For the text-containing cell, return its midpoint in (x, y) coordinate format. 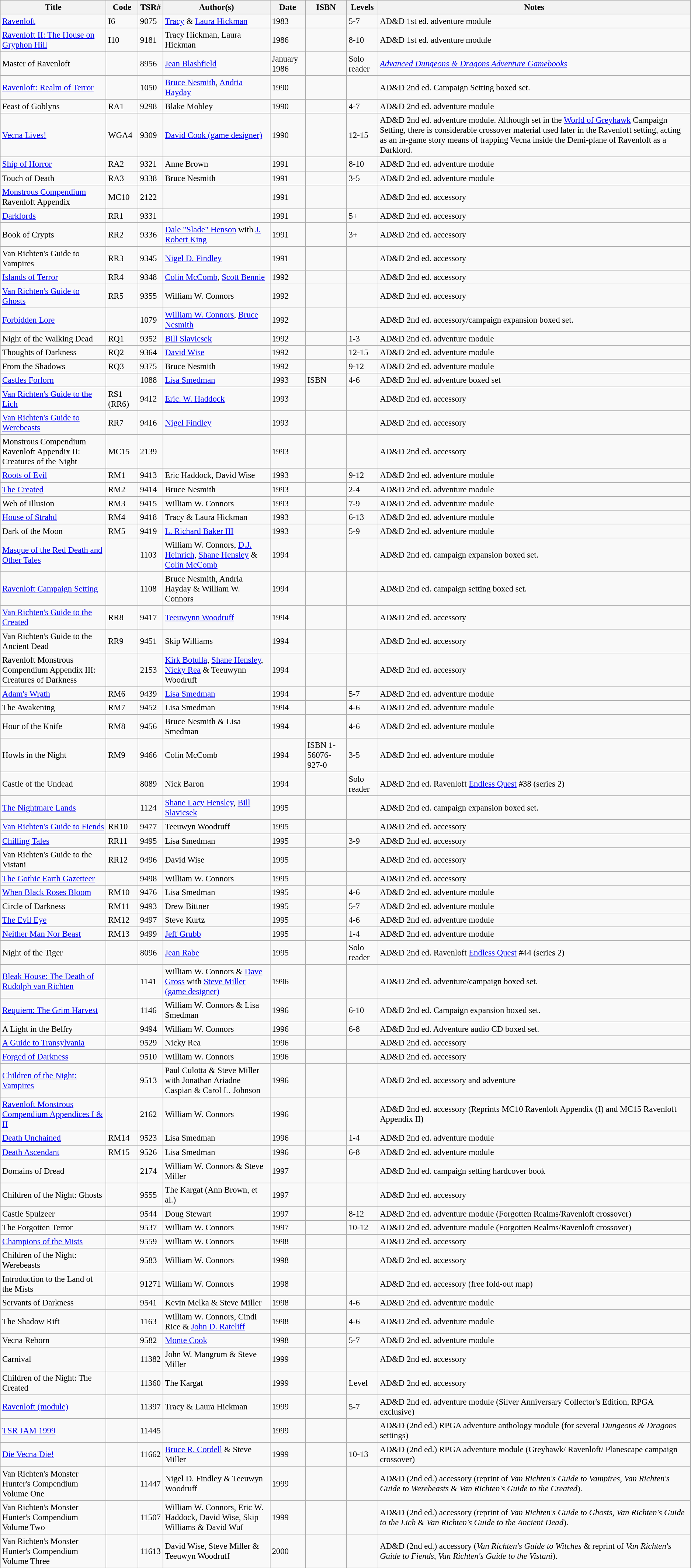
9476 (151, 892)
9477 (151, 827)
9416 (151, 423)
January 1986 (288, 64)
2000 (288, 1551)
Children of the Night: Vampires (53, 1080)
Carnival (53, 1359)
9375 (151, 367)
Night of the Tiger (53, 953)
9541 (151, 1303)
Title (53, 7)
Circle of Darkness (53, 906)
The Shadow Rift (53, 1322)
AD&D 2nd ed. accessory (free fold-out map) (534, 1284)
Vecna Lives! (53, 136)
6-10 (362, 1010)
Bruce Nesmith, Andria Hayday & William W. Connors (216, 589)
William W. Connors, Cindi Rice & John D. Rateliff (216, 1322)
9413 (151, 476)
Van Richten's Guide to the Vistani (53, 859)
RR11 (122, 841)
The Kargat (Ann Brown, et al.) (216, 1195)
RR12 (122, 859)
Eric. W. Haddock (216, 399)
9298 (151, 107)
RM7 (122, 708)
9456 (151, 726)
9451 (151, 641)
AD&D 2nd ed. campaign setting boxed set. (534, 589)
RM2 (122, 489)
9537 (151, 1228)
9496 (151, 859)
6-13 (362, 517)
11360 (151, 1383)
AD&D (2nd ed.) RPGA adventure anthology module (for several Dungeons & Dragons settings) (534, 1431)
Masque of the Red Death and Other Tales (53, 555)
Adam's Wrath (53, 694)
11662 (151, 1454)
Death Unchained (53, 1138)
5+ (362, 216)
David Wise, Steve Miller & Teeuwyn Woodruff (216, 1551)
John W. Mangrum & Steve Miller (216, 1359)
Skip Williams (216, 641)
1163 (151, 1322)
AD&D 2nd ed. Adventure audio CD boxed set. (534, 1029)
AD&D (2nd ed.) RPGA adventure module (Greyhawk/ Ravenloft/ Planescape campaign crossover) (534, 1454)
9513 (151, 1080)
RM11 (122, 906)
9417 (151, 617)
Vecna Reborn (53, 1340)
1088 (151, 380)
AD&D (2nd ed.) accessory (reprint of Van Richten's Guide to Vampires, Van Richten's Guide to Werebeasts & Van Richten's Guide to the Created). (534, 1484)
Ravenloft (53, 21)
RQ1 (122, 339)
Feast of Goblyns (53, 107)
9583 (151, 1260)
9331 (151, 216)
2162 (151, 1114)
Monstrous Compendium Ravenloft Appendix (53, 197)
A Light in the Belfry (53, 1029)
8-12 (362, 1214)
9495 (151, 841)
1050 (151, 88)
AD&D 2nd ed. adventure module (Silver Anniversary Collector's Edition, RPGA exclusive) (534, 1407)
9415 (151, 503)
Monte Cook (216, 1340)
The Forgotten Terror (53, 1228)
8096 (151, 953)
Requiem: The Grim Harvest (53, 1010)
Children of the Night: Werebeasts (53, 1260)
RM1 (122, 476)
9529 (151, 1043)
AD&D 2nd ed. accessory and adventure (534, 1080)
5-9 (362, 531)
Jeff Grubb (216, 934)
2122 (151, 197)
11397 (151, 1407)
Death Ascendant (53, 1152)
Children of the Night: Ghosts (53, 1195)
Colin McComb, Scott Bennie (216, 277)
Level (362, 1383)
Van Richten's Monster Hunter's Compendium Volume One (53, 1484)
Hour of the Knife (53, 726)
9364 (151, 353)
Bill Slavicsek (216, 339)
David Cook (game designer) (216, 136)
9352 (151, 339)
Kevin Melka & Steve Miller (216, 1303)
AD&D 2nd ed. Ravenloft Endless Quest #44 (series 2) (534, 953)
Ravenloft II: The House on Gryphon Hill (53, 40)
Darklords (53, 216)
RR9 (122, 641)
RQ2 (122, 353)
The Kargat (216, 1383)
Van Richten's Guide to Werebeasts (53, 423)
RM4 (122, 517)
1141 (151, 981)
2-4 (362, 489)
Levels (362, 7)
The Created (53, 489)
Notes (534, 7)
Van Richten's Guide to the Ancient Dead (53, 641)
Forged of Darkness (53, 1057)
Code (122, 7)
L. Richard Baker III (216, 531)
Bleak House: The Death of Rudolph van Richten (53, 981)
3+ (362, 235)
Bruce Nesmith & Lisa Smedman (216, 726)
Islands of Terror (53, 277)
The Nightmare Lands (53, 808)
AD&D 2nd ed. Campaign expansion boxed set. (534, 1010)
MC10 (122, 197)
Dale "Slade" Henson with J. Robert King (216, 235)
Tracy Hickman, Laura Hickman (216, 40)
Howls in the Night (53, 755)
Ravenloft (module) (53, 1407)
Eric Haddock, David Wise (216, 476)
RM6 (122, 694)
Advanced Dungeons & Dragons Adventure Gamebooks (534, 64)
RM12 (122, 920)
10-13 (362, 1454)
9493 (151, 906)
RR3 (122, 258)
AD&D 2nd ed. campaign setting hardcover book (534, 1171)
9345 (151, 258)
From the Shadows (53, 367)
91271 (151, 1284)
8089 (151, 784)
2153 (151, 670)
1986 (288, 40)
RM9 (122, 755)
9544 (151, 1214)
Forbidden Lore (53, 320)
9309 (151, 136)
Doug Stewart (216, 1214)
1108 (151, 589)
ISBN 1-56076-927-0 (326, 755)
Shane Lacy Hensley, Bill Slavicsek (216, 808)
AD&D (2nd ed.) accessory (reprint of Van Richten's Guide to Ghosts, Van Richten's Guide to the Lich & Van Richten's Guide to the Ancient Dead). (534, 1517)
9494 (151, 1029)
4-7 (362, 107)
Neither Man Nor Beast (53, 934)
Nigel D. Findley (216, 258)
RS1 (RR6) (122, 399)
2139 (151, 452)
Nick Baron (216, 784)
Night of the Walking Dead (53, 339)
RA2 (122, 164)
AD&D 2nd ed. accessory (Reprints MC10 Ravenloft Appendix (I) and MC15 Ravenloft Appendix II) (534, 1114)
1983 (288, 21)
9418 (151, 517)
9414 (151, 489)
Van Richten's Guide to Ghosts (53, 296)
RR5 (122, 296)
RR1 (122, 216)
9336 (151, 235)
Colin McComb (216, 755)
A Guide to Transylvania (53, 1043)
11382 (151, 1359)
Web of Illusion (53, 503)
WGA4 (122, 136)
Bruce R. Cordell & Steve Miller (216, 1454)
AD&D 2nd ed. accessory/campaign expansion boxed set. (534, 320)
9582 (151, 1340)
Teeuwynn Woodruff (216, 617)
The Awakening (53, 708)
Van Richten's Guide to Vampires (53, 258)
William W. Connors & Lisa Smedman (216, 1010)
9419 (151, 531)
9523 (151, 1138)
Ravenloft: Realm of Terror (53, 88)
Ship of Horror (53, 164)
AD&D 2nd ed. adventure/campaign boxed set. (534, 981)
9510 (151, 1057)
RA1 (122, 107)
9355 (151, 296)
RR8 (122, 617)
9075 (151, 21)
Blake Mobley (216, 107)
9348 (151, 277)
Domains of Dread (53, 1171)
TSR JAM 1999 (53, 1431)
TSR# (151, 7)
William W. Connors, Bruce Nesmith (216, 320)
Date (288, 7)
Van Richten's Monster Hunter's Compendium Volume Three (53, 1551)
9498 (151, 878)
William W. Connors, Eric W. Haddock, David Wise, Skip Williams & David Wuf (216, 1517)
Nigel D. Findley & Teeuwyn Woodruff (216, 1484)
Chilling Tales (53, 841)
RA3 (122, 178)
RM13 (122, 934)
10-12 (362, 1228)
Ravenloft Monstrous Compendium Appendix III: Creatures of Darkness (53, 670)
Author(s) (216, 7)
Touch of Death (53, 178)
Anne Brown (216, 164)
9321 (151, 164)
9338 (151, 178)
2174 (151, 1171)
RR7 (122, 423)
RM14 (122, 1138)
Champions of the Mists (53, 1241)
Bruce Nesmith, Andria Hayday (216, 88)
9499 (151, 934)
William W. Connors & Steve Miller (216, 1171)
8956 (151, 64)
Roots of Evil (53, 476)
Paul Culotta & Steve Miller with Jonathan Ariadne Caspian & Carol L. Johnson (216, 1080)
9439 (151, 694)
Kirk Botulla, Shane Hensley, Nicky Rea & Teeuwynn Woodruff (216, 670)
RR2 (122, 235)
Dark of the Moon (53, 531)
Castles Forlorn (53, 380)
9555 (151, 1195)
Monstrous Compendium Ravenloft Appendix II: Creatures of the Night (53, 452)
Jean Blashfield (216, 64)
The Gothic Earth Gazetteer (53, 878)
I6 (122, 21)
7-9 (362, 503)
1124 (151, 808)
1-3 (362, 339)
William W. Connors, D.J. Heinrich, Shane Hensley & Colin McComb (216, 555)
9181 (151, 40)
Ravenloft Monstrous Compendium Appendices I & II (53, 1114)
9559 (151, 1241)
11507 (151, 1517)
House of Strahd (53, 517)
Master of Ravenloft (53, 64)
Die Vecna Die! (53, 1454)
11613 (151, 1551)
AD&D 2nd ed. adventure boxed set (534, 380)
RM10 (122, 892)
11445 (151, 1431)
Servants of Darkness (53, 1303)
Van Richten's Guide to Fiends (53, 827)
Van Richten's Monster Hunter's Compendium Volume Two (53, 1517)
Teeuwyn Woodruff (216, 827)
Drew Bittner (216, 906)
Thoughts of Darkness (53, 353)
RM8 (122, 726)
1079 (151, 320)
RR10 (122, 827)
The Evil Eye (53, 920)
AD&D (2nd ed.) accessory (Van Richten's Guide to Witches & reprint of Van Richten's Guide to Fiends, Van Richten's Guide to the Vistani). (534, 1551)
RM15 (122, 1152)
Book of Crypts (53, 235)
Ravenloft Campaign Setting (53, 589)
William W. Connors & Dave Gross with Steve Miller (game designer) (216, 981)
RR4 (122, 277)
9412 (151, 399)
RM5 (122, 531)
9452 (151, 708)
RM3 (122, 503)
Van Richten's Guide to the Lich (53, 399)
Castle of the Undead (53, 784)
Nigel Findley (216, 423)
1103 (151, 555)
Jean Rabe (216, 953)
1146 (151, 1010)
Introduction to the Land of the Mists (53, 1284)
Steve Kurtz (216, 920)
3-9 (362, 841)
9497 (151, 920)
AD&D 2nd ed. Ravenloft Endless Quest #38 (series 2) (534, 784)
I10 (122, 40)
11447 (151, 1484)
Nicky Rea (216, 1043)
Castle Spulzeer (53, 1214)
9526 (151, 1152)
When Black Roses Bloom (53, 892)
RQ3 (122, 367)
9466 (151, 755)
MC15 (122, 452)
Van Richten's Guide to the Created (53, 617)
AD&D 2nd ed. Campaign Setting boxed set. (534, 88)
Children of the Night: The Created (53, 1383)
